Locate the cell with the specified text and output its (x, y) center coordinate. 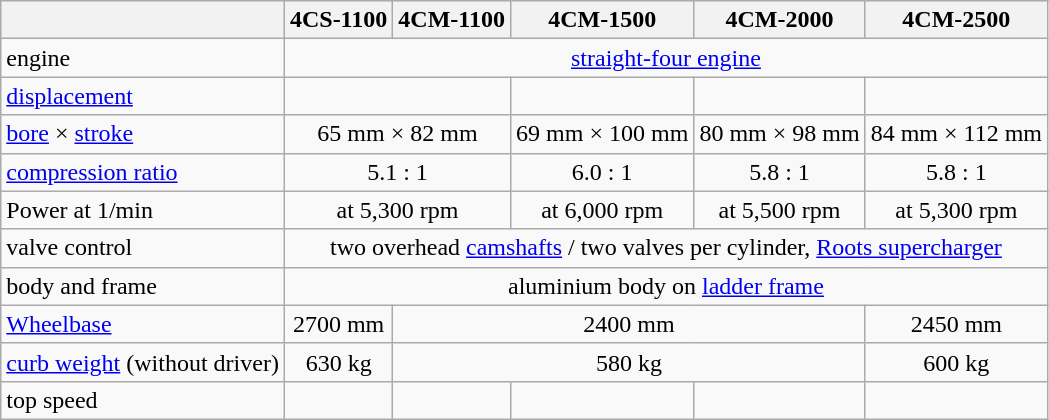
curb weight (without driver) (143, 362)
4CM-1100 (452, 20)
4CM-1500 (602, 20)
engine (143, 58)
body and frame (143, 286)
580 kg (629, 362)
aluminium body on ladder frame (666, 286)
2400 mm (629, 324)
4CM-2000 (780, 20)
at 5,500 rpm (780, 210)
bore × stroke (143, 134)
2700 mm (338, 324)
5.1 : 1 (397, 172)
valve control (143, 248)
65 mm × 82 mm (397, 134)
Wheelbase (143, 324)
69 mm × 100 mm (602, 134)
top speed (143, 400)
630 kg (338, 362)
displacement (143, 96)
compression ratio (143, 172)
Power at 1/min (143, 210)
at 6,000 rpm (602, 210)
4CS-1100 (338, 20)
600 kg (956, 362)
4CM-2500 (956, 20)
two overhead camshafts / two valves per cylinder, Roots supercharger (666, 248)
6.0 : 1 (602, 172)
84 mm × 112 mm (956, 134)
straight-four engine (666, 58)
2450 mm (956, 324)
80 mm × 98 mm (780, 134)
